Find where the given text appears and provide that cell's center as [x, y] coordinate. 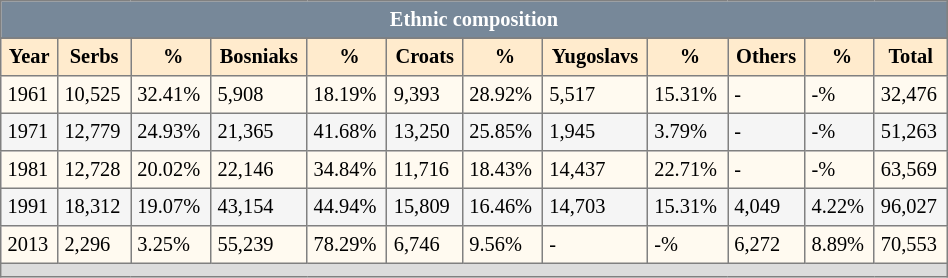
5,908 [259, 95]
22,146 [259, 170]
2,296 [94, 245]
44.94% [347, 207]
1961 [30, 95]
11,716 [425, 170]
1971 [30, 132]
10,525 [94, 95]
78.29% [347, 245]
18.43% [502, 170]
32.41% [171, 95]
13,250 [425, 132]
12,779 [94, 132]
Croats [425, 57]
1981 [30, 170]
4,049 [766, 207]
Total [910, 57]
28.92% [502, 95]
15,809 [425, 207]
63,569 [910, 170]
6,272 [766, 245]
32,476 [910, 95]
3.79% [687, 132]
5,517 [596, 95]
19.07% [171, 207]
Bosniaks [259, 57]
9.56% [502, 245]
18.19% [347, 95]
43,154 [259, 207]
8.89% [840, 245]
Ethnic composition [474, 20]
9,393 [425, 95]
14,703 [596, 207]
Others [766, 57]
96,027 [910, 207]
16.46% [502, 207]
18,312 [94, 207]
41.68% [347, 132]
20.02% [171, 170]
12,728 [94, 170]
1991 [30, 207]
55,239 [259, 245]
21,365 [259, 132]
Yugoslavs [596, 57]
3.25% [171, 245]
14,437 [596, 170]
34.84% [347, 170]
22.71% [687, 170]
6,746 [425, 245]
Year [30, 57]
24.93% [171, 132]
4.22% [840, 207]
2013 [30, 245]
Serbs [94, 57]
70,553 [910, 245]
25.85% [502, 132]
1,945 [596, 132]
51,263 [910, 132]
